Scan for the cell matching the given text and deliver its [x, y] coordinate at center. 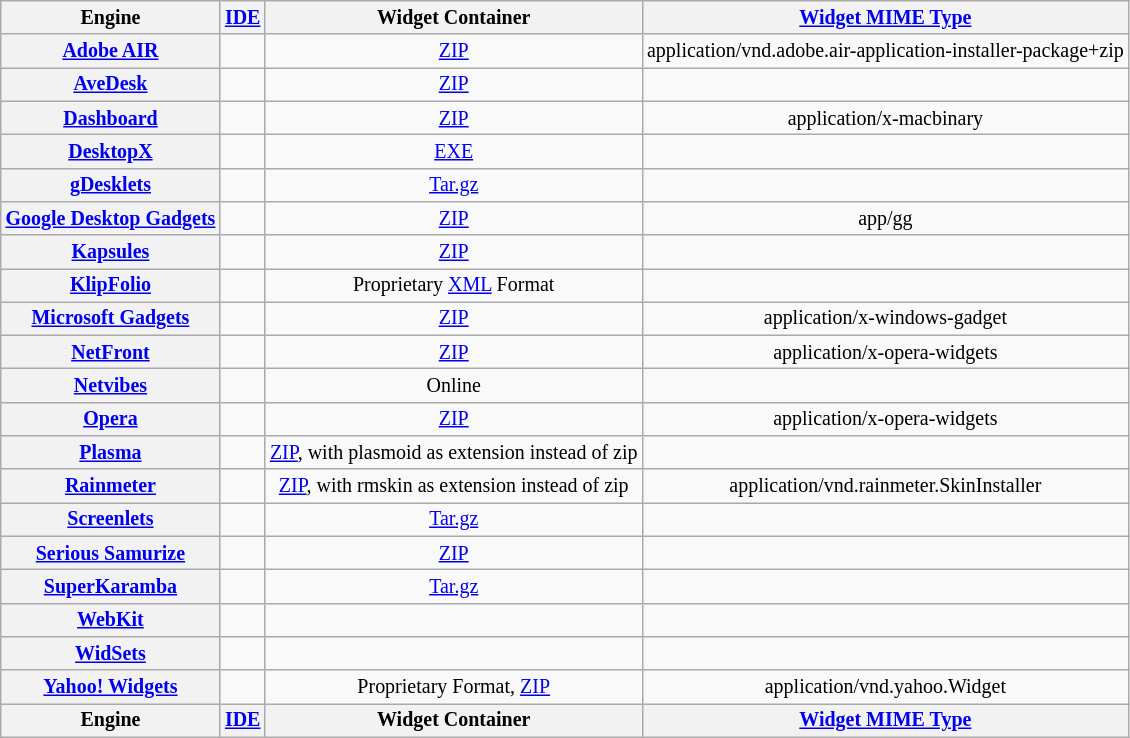
AveDesk [110, 84]
WebKit [110, 620]
Microsoft Gadgets [110, 318]
Netvibes [110, 386]
KlipFolio [110, 286]
Kapsules [110, 252]
gDesklets [110, 184]
EXE [454, 152]
application/vnd.adobe.air-application-installer-package+zip [885, 52]
application/vnd.rainmeter.SkinInstaller [885, 486]
ZIP, with rmskin as extension instead of zip [454, 486]
Google Desktop Gadgets [110, 218]
SuperKaramba [110, 586]
Yahoo! Widgets [110, 686]
Proprietary XML Format [454, 286]
Screenlets [110, 520]
Serious Samurize [110, 554]
application/x-windows-gadget [885, 318]
Online [454, 386]
NetFront [110, 352]
Plasma [110, 452]
Rainmeter [110, 486]
application/vnd.yahoo.Widget [885, 686]
application/x-macbinary [885, 118]
Adobe AIR [110, 52]
WidSets [110, 654]
DesktopX [110, 152]
Proprietary Format, ZIP [454, 686]
Dashboard [110, 118]
app/gg [885, 218]
Opera [110, 420]
ZIP, with plasmoid as extension instead of zip [454, 452]
